Search for the cell housing the specified text and yield its [X, Y] center coordinate. 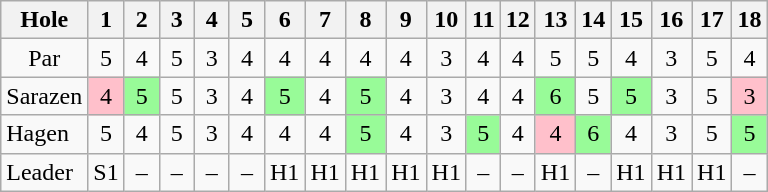
Hagen [44, 134]
12 [518, 20]
Par [44, 58]
13 [555, 20]
S1 [106, 172]
7 [325, 20]
15 [631, 20]
9 [406, 20]
1 [106, 20]
10 [446, 20]
14 [594, 20]
18 [750, 20]
8 [365, 20]
11 [483, 20]
2 [142, 20]
16 [671, 20]
Sarazen [44, 96]
Hole [44, 20]
17 [712, 20]
Leader [44, 172]
